Pinpoint the cell where the given text exists, returning its [X, Y] midpoint coordinate. 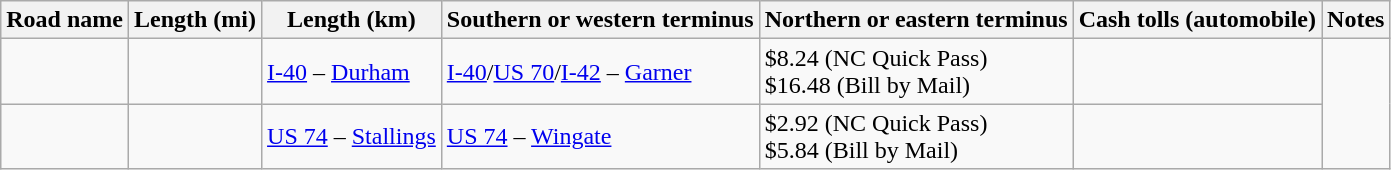
Notes [1356, 20]
Northern or eastern terminus [916, 20]
I-40 – Durham [352, 72]
$2.92 (NC Quick Pass)$5.84 (Bill by Mail) [916, 136]
Southern or western terminus [600, 20]
$8.24 (NC Quick Pass)$16.48 (Bill by Mail) [916, 72]
US 74 – Stallings [352, 136]
Cash tolls (automobile) [1197, 20]
US 74 – Wingate [600, 136]
I-40/US 70/I-42 – Garner [600, 72]
Length (km) [352, 20]
Road name [65, 20]
Length (mi) [194, 20]
